Scan for the cell matching the given text and deliver its [x, y] coordinate at center. 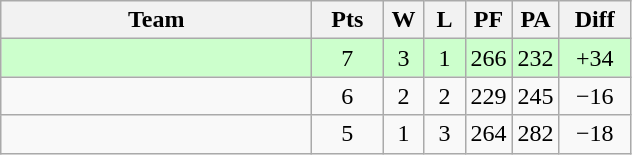
245 [536, 96]
Pts [348, 20]
+34 [594, 58]
L [444, 20]
−16 [594, 96]
232 [536, 58]
W [404, 20]
7 [348, 58]
−18 [594, 134]
266 [488, 58]
Team [156, 20]
6 [348, 96]
PF [488, 20]
282 [536, 134]
5 [348, 134]
229 [488, 96]
PA [536, 20]
Diff [594, 20]
264 [488, 134]
